Search for the cell housing the specified text and yield its [x, y] center coordinate. 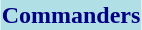
Commanders [71, 15]
